Detect which cell encompasses the target text, then output its [x, y] center coordinate. 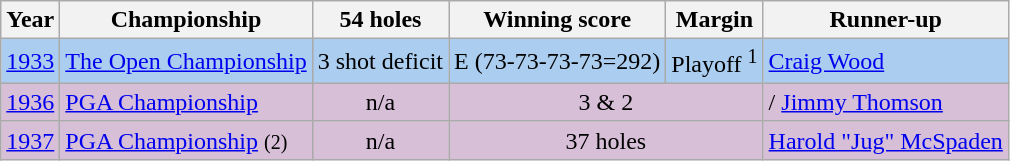
1937 [30, 140]
Year [30, 20]
Championship [186, 20]
1936 [30, 102]
PGA Championship [186, 102]
Margin [714, 20]
54 holes [380, 20]
Winning score [558, 20]
The Open Championship [186, 62]
37 holes [606, 140]
3 shot deficit [380, 62]
3 & 2 [606, 102]
1933 [30, 62]
Craig Wood [886, 62]
Harold "Jug" McSpaden [886, 140]
Runner-up [886, 20]
PGA Championship (2) [186, 140]
/ Jimmy Thomson [886, 102]
Playoff 1 [714, 62]
E (73-73-73-73=292) [558, 62]
